Extract the [x, y] coordinate from the center of the cell holding the provided text.  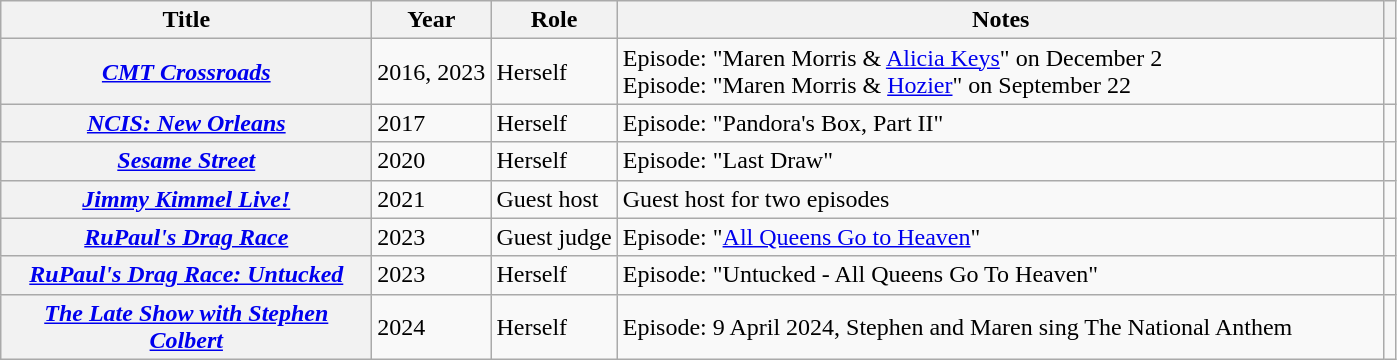
Sesame Street [186, 161]
Episode: 9 April 2024, Stephen and Maren sing The National Anthem [1000, 326]
Guest host for two episodes [1000, 199]
2024 [432, 326]
RuPaul's Drag Race [186, 237]
2016, 2023 [432, 72]
Title [186, 20]
2021 [432, 199]
CMT Crossroads [186, 72]
Episode: "Untucked - All Queens Go To Heaven" [1000, 275]
Role [554, 20]
Guest host [554, 199]
NCIS: New Orleans [186, 123]
Episode: "Last Draw" [1000, 161]
Episode: "Pandora's Box, Part II" [1000, 123]
Jimmy Kimmel Live! [186, 199]
Notes [1000, 20]
RuPaul's Drag Race: Untucked [186, 275]
Guest judge [554, 237]
Episode: "Maren Morris & Alicia Keys" on December 2 Episode: "Maren Morris & Hozier" on September 22 [1000, 72]
Year [432, 20]
2020 [432, 161]
Episode: "All Queens Go to Heaven" [1000, 237]
2017 [432, 123]
The Late Show with Stephen Colbert [186, 326]
